Identify which cell holds the provided text, then report its (X, Y) central coordinate. 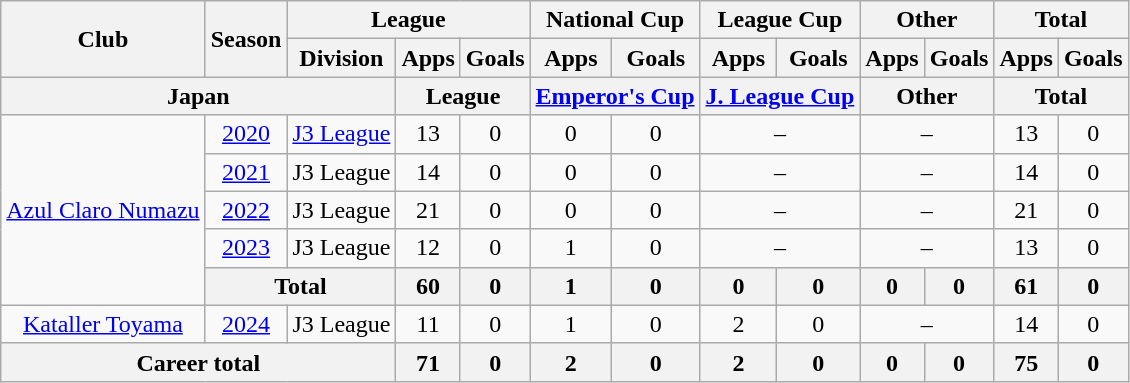
National Cup (615, 20)
Career total (198, 362)
Kataller Toyama (103, 324)
League Cup (780, 20)
12 (428, 248)
Azul Claro Numazu (103, 210)
Japan (198, 96)
Season (246, 39)
Division (342, 58)
11 (428, 324)
2023 (246, 248)
2021 (246, 172)
Club (103, 39)
71 (428, 362)
61 (1026, 286)
2020 (246, 134)
Emperor's Cup (615, 96)
60 (428, 286)
75 (1026, 362)
2022 (246, 210)
J. League Cup (780, 96)
2024 (246, 324)
